Output the (X, Y) coordinate of the center of the cell containing the given text.  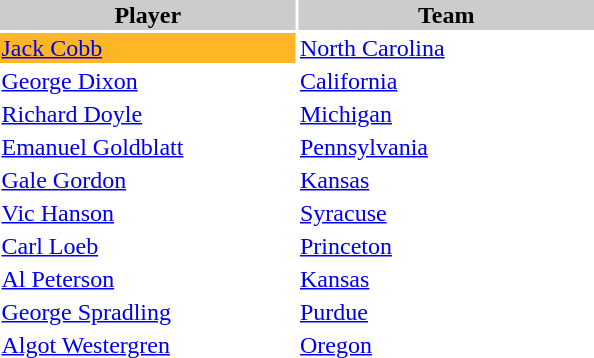
California (446, 81)
George Dixon (148, 81)
Jack Cobb (148, 48)
Al Peterson (148, 279)
George Spradling (148, 312)
Emanuel Goldblatt (148, 147)
Carl Loeb (148, 246)
Vic Hanson (148, 213)
Purdue (446, 312)
North Carolina (446, 48)
Michigan (446, 114)
Princeton (446, 246)
Syracuse (446, 213)
Player (148, 15)
Richard Doyle (148, 114)
Team (446, 15)
Pennsylvania (446, 147)
Gale Gordon (148, 180)
